Provide the (x, y) coordinate of the cell's center where the given text is located.  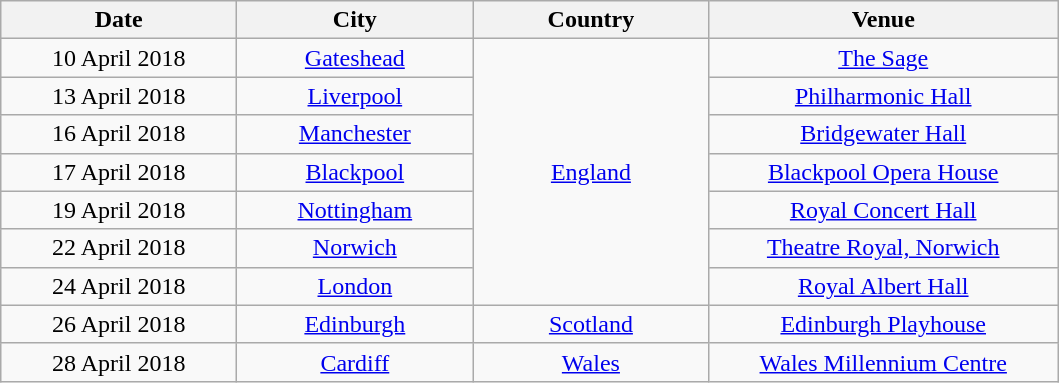
Theatre Royal, Norwich (884, 248)
19 April 2018 (119, 210)
Wales Millennium Centre (884, 362)
28 April 2018 (119, 362)
Gateshead (355, 58)
London (355, 286)
Norwich (355, 248)
Country (591, 20)
17 April 2018 (119, 172)
22 April 2018 (119, 248)
Edinburgh (355, 324)
Bridgewater Hall (884, 134)
Philharmonic Hall (884, 96)
Royal Albert Hall (884, 286)
Nottingham (355, 210)
The Sage (884, 58)
Manchester (355, 134)
City (355, 20)
Wales (591, 362)
Edinburgh Playhouse (884, 324)
Blackpool Opera House (884, 172)
Date (119, 20)
Venue (884, 20)
16 April 2018 (119, 134)
10 April 2018 (119, 58)
England (591, 172)
13 April 2018 (119, 96)
Cardiff (355, 362)
24 April 2018 (119, 286)
26 April 2018 (119, 324)
Blackpool (355, 172)
Scotland (591, 324)
Liverpool (355, 96)
Royal Concert Hall (884, 210)
